Extract the (X, Y) coordinate from the center of the cell holding the provided text.  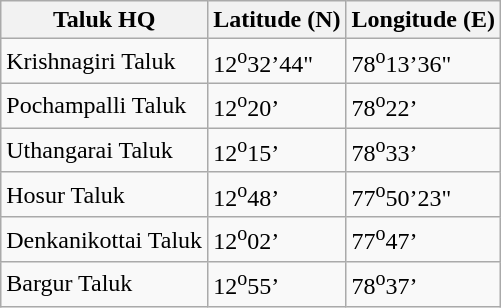
78o22’ (423, 106)
78o13’36" (423, 62)
Krishnagiri Taluk (104, 62)
12o55’ (277, 284)
78o37’ (423, 284)
12o20’ (277, 106)
12o02’ (277, 240)
Bargur Taluk (104, 284)
Taluk HQ (104, 20)
12o32’44" (277, 62)
77o50’23" (423, 194)
Denkanikottai Taluk (104, 240)
Uthangarai Taluk (104, 150)
77o47’ (423, 240)
12o48’ (277, 194)
Latitude (N) (277, 20)
12o15’ (277, 150)
Hosur Taluk (104, 194)
78o33’ (423, 150)
Pochampalli Taluk (104, 106)
Longitude (E) (423, 20)
